Identify which cell holds the provided text, then report its [x, y] central coordinate. 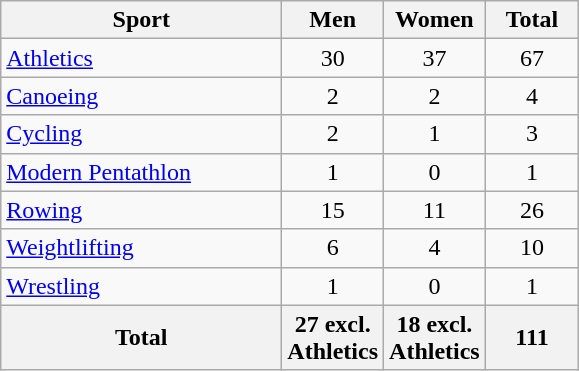
18 excl. Athletics [435, 338]
Wrestling [142, 286]
111 [532, 338]
Men [333, 20]
Rowing [142, 210]
11 [435, 210]
15 [333, 210]
Women [435, 20]
27 excl. Athletics [333, 338]
30 [333, 58]
Sport [142, 20]
37 [435, 58]
26 [532, 210]
Weightlifting [142, 248]
Modern Pentathlon [142, 172]
Canoeing [142, 96]
67 [532, 58]
6 [333, 248]
3 [532, 134]
10 [532, 248]
Cycling [142, 134]
Athletics [142, 58]
